Determine the (X, Y) coordinate at the center of the cell enclosing the given text.  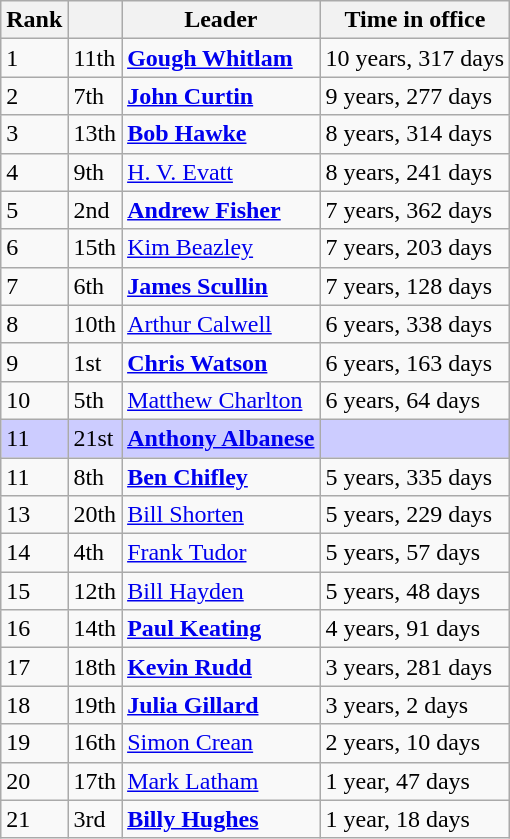
Rank (34, 20)
21 (34, 819)
3 years, 2 days (415, 705)
14th (95, 629)
21st (95, 438)
1 year, 47 days (415, 781)
16th (95, 743)
4 years, 91 days (415, 629)
15th (95, 248)
20 (34, 781)
Time in office (415, 20)
18 (34, 705)
Frank Tudor (221, 553)
3 years, 281 days (415, 667)
9th (95, 172)
11th (95, 58)
John Curtin (221, 96)
Chris Watson (221, 362)
1 (34, 58)
5th (95, 400)
4th (95, 553)
5 years, 57 days (415, 553)
2 (34, 96)
13 (34, 515)
8 (34, 324)
7th (95, 96)
Simon Crean (221, 743)
Kevin Rudd (221, 667)
8th (95, 477)
2nd (95, 210)
H. V. Evatt (221, 172)
Julia Gillard (221, 705)
1 year, 18 days (415, 819)
2 years, 10 days (415, 743)
19th (95, 705)
Anthony Albanese (221, 438)
Leader (221, 20)
Mark Latham (221, 781)
1st (95, 362)
Arthur Calwell (221, 324)
17th (95, 781)
Kim Beazley (221, 248)
17 (34, 667)
3rd (95, 819)
10 years, 317 days (415, 58)
7 years, 128 days (415, 286)
7 (34, 286)
8 years, 314 days (415, 134)
18th (95, 667)
4 (34, 172)
9 years, 277 days (415, 96)
12th (95, 591)
Billy Hughes (221, 819)
15 (34, 591)
Gough Whitlam (221, 58)
7 years, 362 days (415, 210)
Matthew Charlton (221, 400)
7 years, 203 days (415, 248)
5 years, 335 days (415, 477)
19 (34, 743)
8 years, 241 days (415, 172)
9 (34, 362)
6th (95, 286)
Bob Hawke (221, 134)
5 years, 48 days (415, 591)
20th (95, 515)
Paul Keating (221, 629)
16 (34, 629)
6 years, 64 days (415, 400)
Ben Chifley (221, 477)
Bill Hayden (221, 591)
14 (34, 553)
3 (34, 134)
5 (34, 210)
10th (95, 324)
James Scullin (221, 286)
6 (34, 248)
Andrew Fisher (221, 210)
6 years, 338 days (415, 324)
Bill Shorten (221, 515)
5 years, 229 days (415, 515)
10 (34, 400)
6 years, 163 days (415, 362)
13th (95, 134)
